Locate the cell with the specified text and output its (x, y) center coordinate. 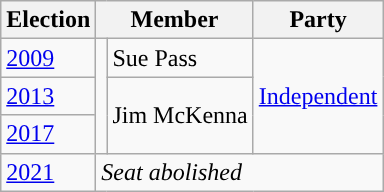
Seat abolished (240, 172)
Jim McKenna (180, 115)
2021 (48, 172)
Independent (318, 96)
2009 (48, 58)
2013 (48, 96)
Election (48, 20)
2017 (48, 134)
Member (174, 20)
Party (318, 20)
Sue Pass (180, 58)
